Output the (x, y) coordinate of the center of the cell containing the given text.  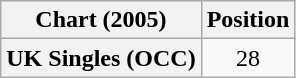
Chart (2005) (101, 20)
Position (248, 20)
28 (248, 58)
UK Singles (OCC) (101, 58)
